Capture the cell that displays the provided text and extract its (X, Y) central coordinate. 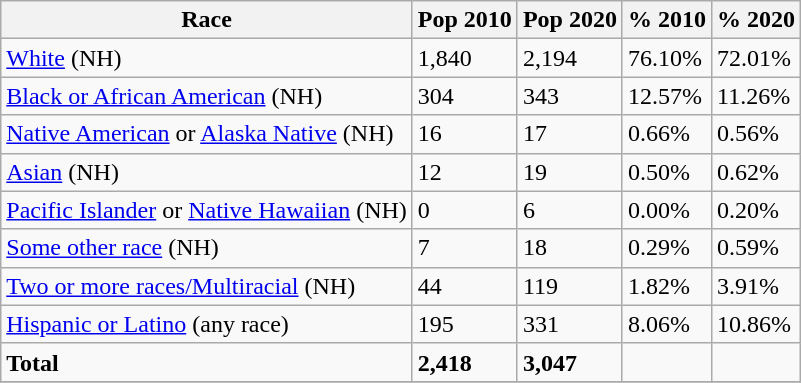
331 (570, 324)
44 (464, 286)
Asian (NH) (207, 172)
3,047 (570, 362)
304 (464, 96)
% 2020 (756, 20)
8.06% (666, 324)
0.50% (666, 172)
17 (570, 134)
White (NH) (207, 58)
3.91% (756, 286)
1,840 (464, 58)
72.01% (756, 58)
11.26% (756, 96)
343 (570, 96)
0.00% (666, 210)
Pop 2020 (570, 20)
0.56% (756, 134)
0.66% (666, 134)
Hispanic or Latino (any race) (207, 324)
10.86% (756, 324)
2,418 (464, 362)
Native American or Alaska Native (NH) (207, 134)
18 (570, 248)
7 (464, 248)
Some other race (NH) (207, 248)
76.10% (666, 58)
12.57% (666, 96)
% 2010 (666, 20)
195 (464, 324)
16 (464, 134)
19 (570, 172)
0.29% (666, 248)
0.62% (756, 172)
0.59% (756, 248)
119 (570, 286)
2,194 (570, 58)
0.20% (756, 210)
12 (464, 172)
Black or African American (NH) (207, 96)
Race (207, 20)
0 (464, 210)
Two or more races/Multiracial (NH) (207, 286)
Pop 2010 (464, 20)
6 (570, 210)
Total (207, 362)
Pacific Islander or Native Hawaiian (NH) (207, 210)
1.82% (666, 286)
